Search for the cell housing the specified text and yield its (x, y) center coordinate. 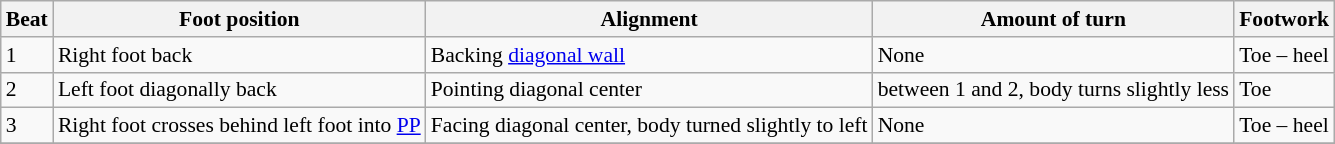
Toe (1284, 90)
3 (27, 126)
Left foot diagonally back (240, 90)
1 (27, 55)
Backing diagonal wall (650, 55)
Right foot back (240, 55)
Foot position (240, 19)
Facing diagonal center, body turned slightly to left (650, 126)
Footwork (1284, 19)
Right foot crosses behind left foot into PP (240, 126)
Beat (27, 19)
Alignment (650, 19)
2 (27, 90)
between 1 and 2, body turns slightly less (1054, 90)
Amount of turn (1054, 19)
Pointing diagonal center (650, 90)
